Pinpoint the cell where the given text exists, returning its [X, Y] midpoint coordinate. 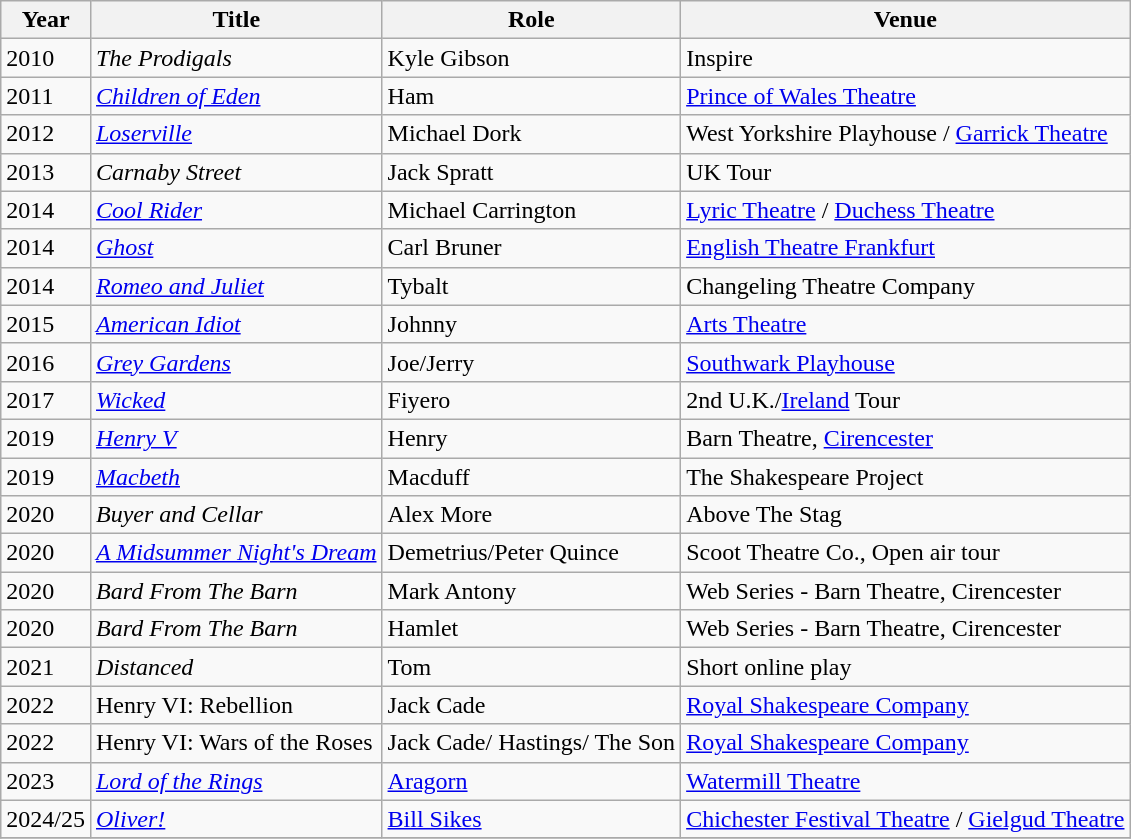
2012 [46, 134]
Aragorn [532, 781]
Wicked [236, 400]
Lyric Theatre / Duchess Theatre [906, 210]
Henry VI: Wars of the Roses [236, 743]
Prince of Wales Theatre [906, 96]
Southwark Playhouse [906, 362]
Oliver! [236, 819]
Loserville [236, 134]
Jack Cade [532, 705]
Tybalt [532, 286]
Inspire [906, 58]
English Theatre Frankfurt [906, 248]
Title [236, 20]
2013 [46, 172]
Lord of the Rings [236, 781]
2023 [46, 781]
UK Tour [906, 172]
Demetrius/Peter Quince [532, 553]
Watermill Theatre [906, 781]
Tom [532, 667]
Johnny [532, 324]
The Prodigals [236, 58]
Year [46, 20]
Romeo and Juliet [236, 286]
Macbeth [236, 477]
Alex More [532, 515]
Children of Eden [236, 96]
Fiyero [532, 400]
Venue [906, 20]
Kyle Gibson [532, 58]
Jack Spratt [532, 172]
Joe/Jerry [532, 362]
Arts Theatre [906, 324]
Short online play [906, 667]
Role [532, 20]
Cool Rider [236, 210]
Scoot Theatre Co., Open air tour [906, 553]
West Yorkshire Playhouse / Garrick Theatre [906, 134]
Distanced [236, 667]
2016 [46, 362]
Mark Antony [532, 591]
2015 [46, 324]
Henry V [236, 438]
Michael Dork [532, 134]
Bill Sikes [532, 819]
Jack Cade/ Hastings/ The Son [532, 743]
2017 [46, 400]
2010 [46, 58]
Michael Carrington [532, 210]
2011 [46, 96]
American Idiot [236, 324]
2024/25 [46, 819]
A Midsummer Night's Dream [236, 553]
2021 [46, 667]
Changeling Theatre Company [906, 286]
Henry VI: Rebellion [236, 705]
2nd U.K./Ireland Tour [906, 400]
Macduff [532, 477]
The Shakespeare Project [906, 477]
Henry [532, 438]
Above The Stag [906, 515]
Carnaby Street [236, 172]
Ham [532, 96]
Hamlet [532, 629]
Grey Gardens [236, 362]
Carl Bruner [532, 248]
Ghost [236, 248]
Chichester Festival Theatre / Gielgud Theatre [906, 819]
Buyer and Cellar [236, 515]
Barn Theatre, Cirencester [906, 438]
